Return the (X, Y) coordinate for the center point of the cell that contains the specified text.  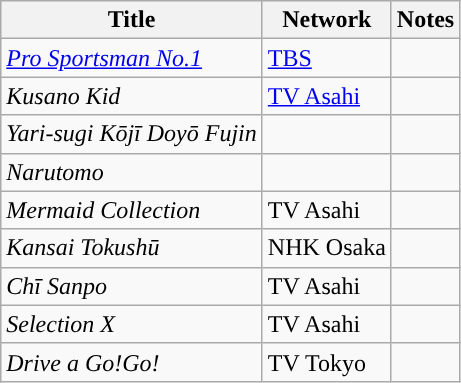
Notes (425, 20)
Title (132, 20)
Kusano Kid (132, 96)
Mermaid Collection (132, 210)
Yari-sugi Kōjī Doyō Fujin (132, 134)
Kansai Tokushū (132, 248)
Network (326, 20)
Narutomo (132, 172)
Selection X (132, 324)
Pro Sportsman No.1 (132, 58)
TBS (326, 58)
NHK Osaka (326, 248)
TV Tokyo (326, 362)
Chī Sanpo (132, 286)
Drive a Go!Go! (132, 362)
